Provide the (X, Y) coordinate of the cell's center where the given text is located.  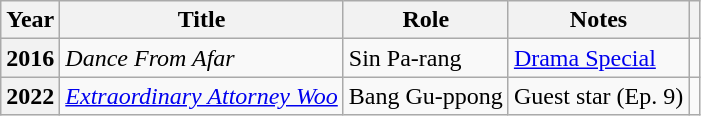
Sin Pa-rang (426, 58)
Role (426, 20)
Notes (598, 20)
Bang Gu-ppong (426, 96)
2022 (30, 96)
Year (30, 20)
Guest star (Ep. 9) (598, 96)
Drama Special (598, 58)
Extraordinary Attorney Woo (202, 96)
Title (202, 20)
Dance From Afar (202, 58)
2016 (30, 58)
